Pinpoint the cell where the given text exists, returning its [x, y] midpoint coordinate. 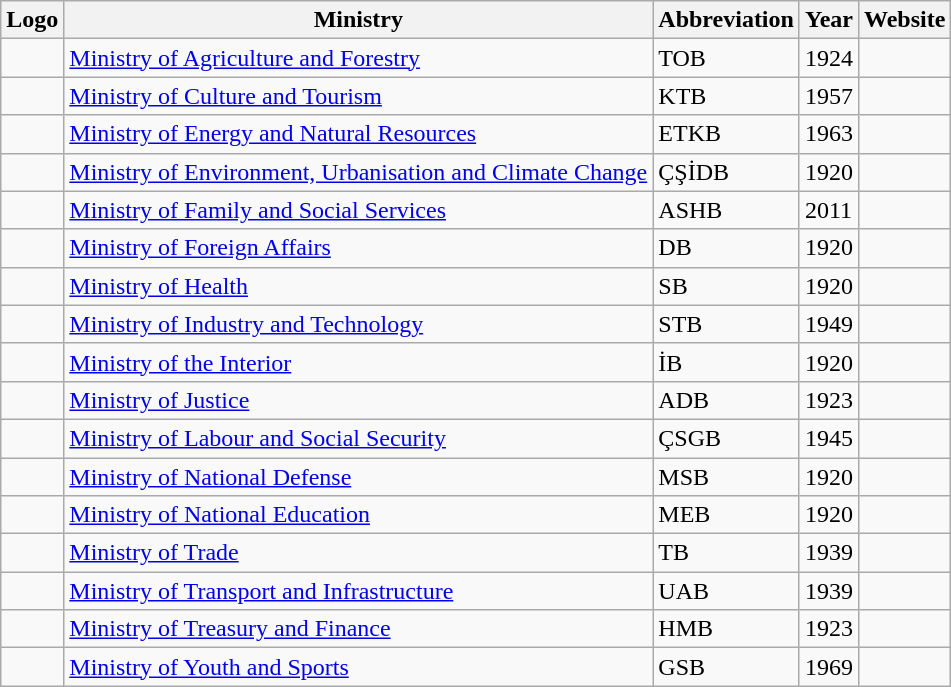
ASHB [726, 210]
Ministry of Transport and Infrastructure [358, 591]
Ministry of the Interior [358, 362]
Ministry of Health [358, 286]
Ministry of National Education [358, 515]
UAB [726, 591]
1924 [828, 58]
ÇSGB [726, 438]
Ministry of Agriculture and Forestry [358, 58]
1945 [828, 438]
Ministry of Treasury and Finance [358, 629]
ETKB [726, 134]
Ministry of Industry and Technology [358, 324]
HMB [726, 629]
Ministry of Energy and Natural Resources [358, 134]
Ministry of Family and Social Services [358, 210]
DB [726, 248]
Website [904, 20]
1957 [828, 96]
Ministry of Youth and Sports [358, 667]
İB [726, 362]
MSB [726, 477]
Ministry [358, 20]
Ministry of Foreign Affairs [358, 248]
Ministry of Culture and Tourism [358, 96]
1969 [828, 667]
Ministry of Environment, Urbanisation and Climate Change [358, 172]
SB [726, 286]
TB [726, 553]
Year [828, 20]
Ministry of Labour and Social Security [358, 438]
1949 [828, 324]
Ministry of National Defense [358, 477]
Ministry of Justice [358, 400]
KTB [726, 96]
1963 [828, 134]
2011 [828, 210]
Ministry of Trade [358, 553]
GSB [726, 667]
ADB [726, 400]
ÇŞİDB [726, 172]
Logo [32, 20]
MEB [726, 515]
STB [726, 324]
TOB [726, 58]
Abbreviation [726, 20]
